Return [x, y] of the center of cell containing provided text 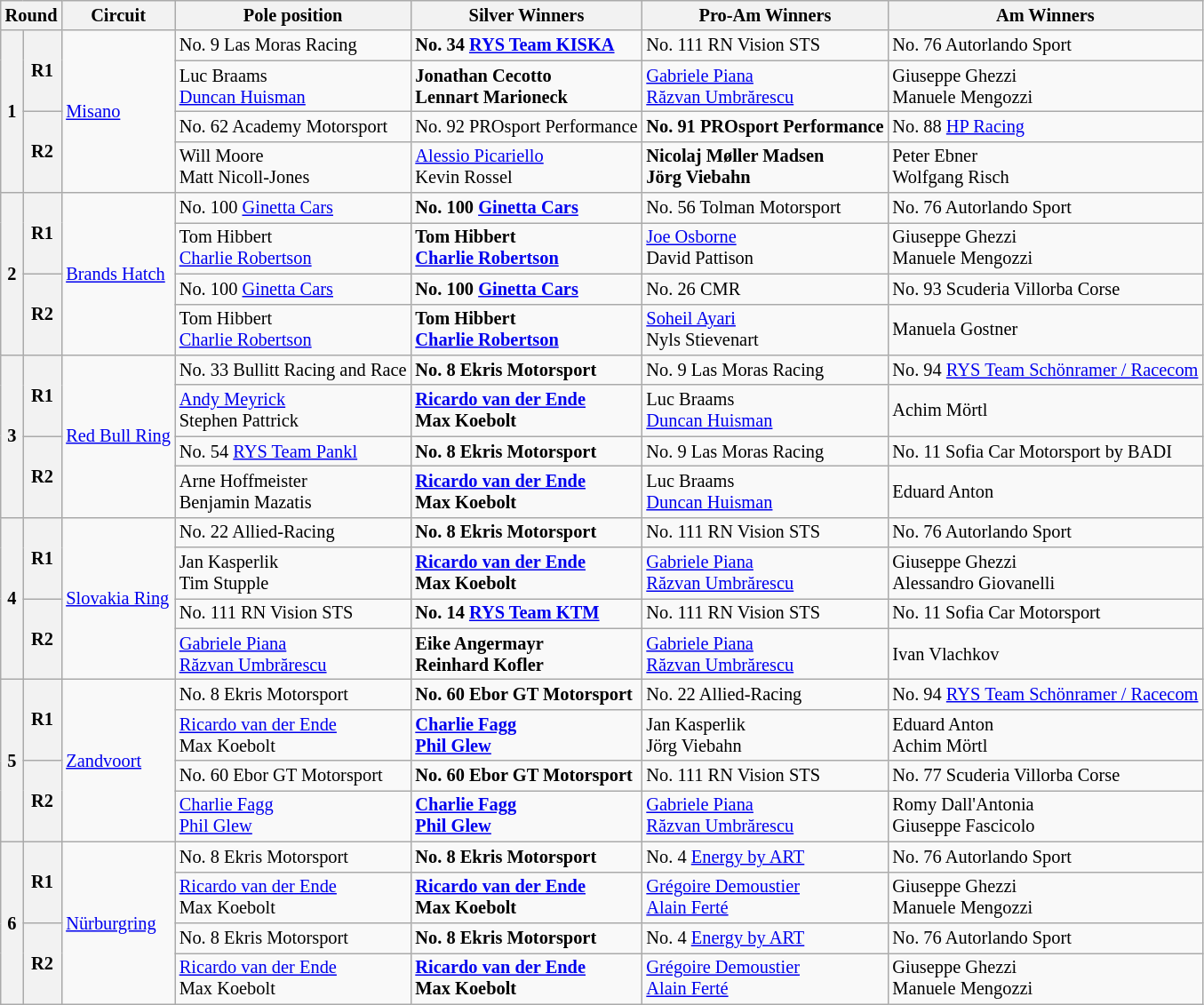
No. 77 Scuderia Villorba Corse [1045, 776]
Giuseppe Ghezzi Alessandro Giovanelli [1045, 573]
Circuit [118, 15]
Jan Kasperlik Jörg Viebahn [764, 735]
Pole position [293, 15]
4 [12, 599]
Will Moore Matt Nicoll-Jones [293, 167]
No. 62 Academy Motorsport [293, 126]
No. 11 Sofia Car Motorsport by BADI [1045, 451]
5 [12, 761]
Peter Ebner Wolfgang Risch [1045, 167]
Manuela Gostner [1045, 330]
Jan Kasperlik Tim Stupple [293, 573]
No. 33 Bullitt Racing and Race [293, 370]
No. 11 Sofia Car Motorsport [1045, 613]
3 [12, 435]
Eduard Anton Achim Mörtl [1045, 735]
Eike Angermayr Reinhard Kofler [526, 654]
Joe Osborne David Pattison [764, 248]
Slovakia Ring [118, 599]
Silver Winners [526, 15]
Eduard Anton [1045, 491]
Arne Hoffmeister Benjamin Mazatis [293, 491]
Red Bull Ring [118, 435]
Am Winners [1045, 15]
Ivan Vlachkov [1045, 654]
No. 93 Scuderia Villorba Corse [1045, 289]
Brands Hatch [118, 274]
Zandvoort [118, 761]
Nicolaj Møller Madsen Jörg Viebahn [764, 167]
1 [12, 112]
No. 92 PROsport Performance [526, 126]
No. 26 CMR [764, 289]
No. 91 PROsport Performance [764, 126]
No. 88 HP Racing [1045, 126]
Soheil Ayari Nyls Stievenart [764, 330]
No. 56 Tolman Motorsport [764, 208]
2 [12, 274]
No. 34 RYS Team KISKA [526, 45]
No. 14 RYS Team KTM [526, 613]
Misano [118, 112]
Achim Mörtl [1045, 411]
Jonathan Cecotto Lennart Marioneck [526, 86]
Andy Meyrick Stephen Pattrick [293, 411]
Romy Dall'Antonia Giuseppe Fascicolo [1045, 816]
Nürburgring [118, 922]
Pro-Am Winners [764, 15]
Round [32, 15]
Alessio Picariello Kevin Rossel [526, 167]
No. 54 RYS Team Pankl [293, 451]
6 [12, 922]
